Determine the (x, y) coordinate at the center of the cell enclosing the given text.  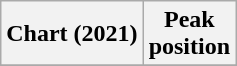
Peakposition (189, 34)
Chart (2021) (72, 34)
